Output the [x, y] coordinate of the center of the cell containing the given text.  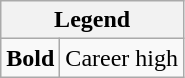
Bold [30, 58]
Career high [122, 58]
Legend [92, 20]
